Determine the (X, Y) coordinate at the center of the cell enclosing the given text.  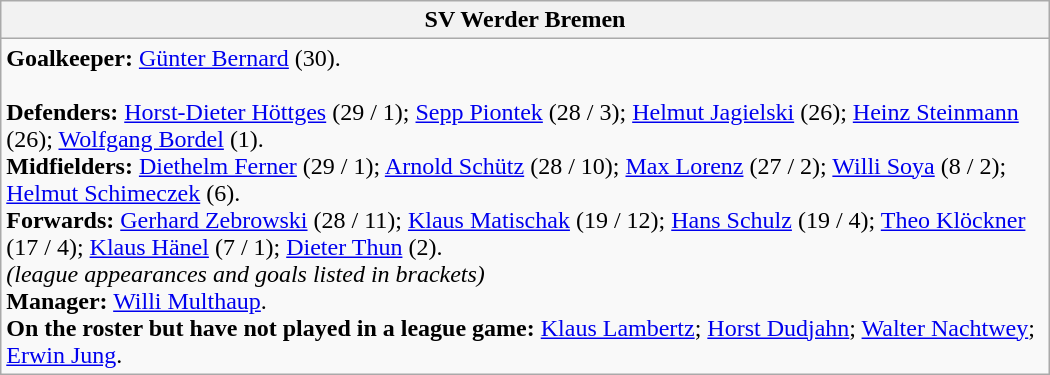
SV Werder Bremen (525, 20)
